Return [x, y] of the center of cell containing provided text 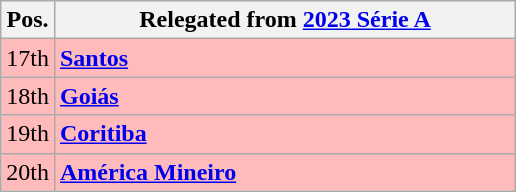
Pos. [28, 20]
19th [28, 134]
Coritiba [284, 134]
20th [28, 172]
Goiás [284, 96]
17th [28, 58]
Santos [284, 58]
18th [28, 96]
Relegated from 2023 Série A [284, 20]
América Mineiro [284, 172]
